Capture the cell that displays the provided text and extract its (X, Y) central coordinate. 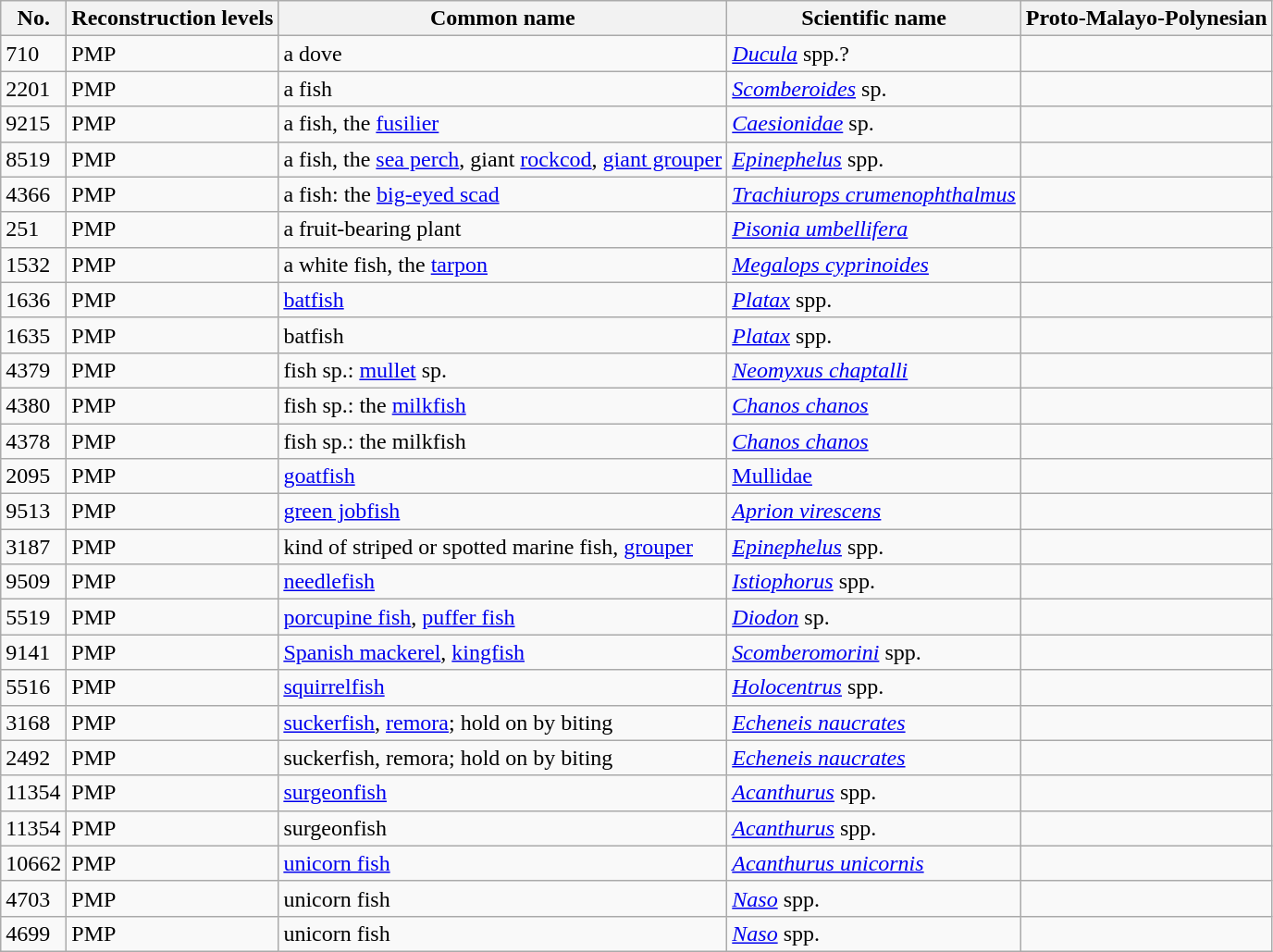
Scomberoides sp. (874, 89)
Scomberomorini spp. (874, 652)
Reconstruction levels (172, 19)
Mullidae (874, 476)
a fish, the sea perch, giant rockcod, giant grouper (503, 159)
Common name (503, 19)
251 (33, 229)
a fish: the big-eyed scad (503, 194)
4366 (33, 194)
9513 (33, 512)
green jobfish (503, 512)
Aprion virescens (874, 512)
Neomyxus chaptalli (874, 370)
Acanthurus unicornis (874, 863)
Caesionidae sp. (874, 124)
No. (33, 19)
1532 (33, 265)
8519 (33, 159)
Scientific name (874, 19)
a fish, the fusilier (503, 124)
4703 (33, 898)
needlefish (503, 582)
Spanish mackerel, kingfish (503, 652)
kind of striped or spotted marine fish, grouper (503, 547)
Istiophorus spp. (874, 582)
4378 (33, 441)
fish sp.: mullet sp. (503, 370)
4699 (33, 933)
a fish (503, 89)
squirrelfish (503, 687)
2492 (33, 758)
Holocentrus spp. (874, 687)
10662 (33, 863)
a fruit-bearing plant (503, 229)
Ducula spp.? (874, 54)
4379 (33, 370)
5519 (33, 617)
3187 (33, 547)
710 (33, 54)
4380 (33, 405)
Pisonia umbellifera (874, 229)
Megalops cyprinoides (874, 265)
9215 (33, 124)
porcupine fish, puffer fish (503, 617)
a white fish, the tarpon (503, 265)
9141 (33, 652)
3168 (33, 723)
Trachiurops crumenophthalmus (874, 194)
Proto-Malayo-Polynesian (1146, 19)
5516 (33, 687)
a dove (503, 54)
1635 (33, 335)
9509 (33, 582)
goatfish (503, 476)
1636 (33, 300)
Diodon sp. (874, 617)
2201 (33, 89)
2095 (33, 476)
